Identify which cell holds the provided text, then report its (X, Y) central coordinate. 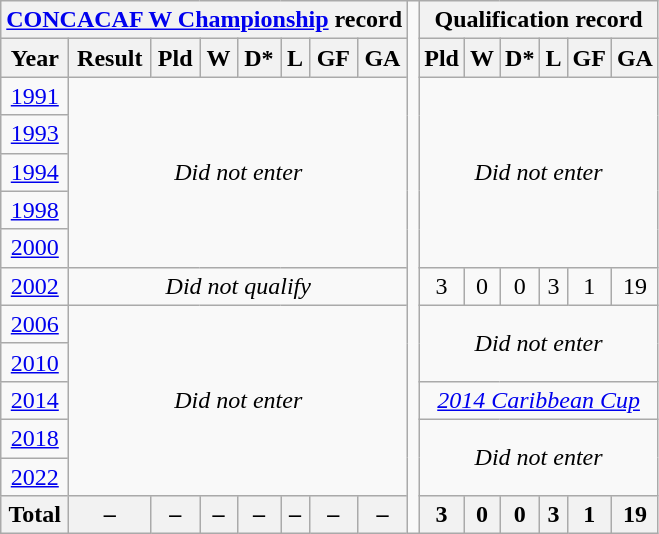
2014 Caribbean Cup (539, 400)
2014 (35, 400)
2018 (35, 438)
1998 (35, 210)
Total (35, 515)
1991 (35, 96)
Year (35, 58)
CONCACAF W Championship record (204, 20)
1993 (35, 134)
2022 (35, 477)
Result (110, 58)
2002 (35, 286)
Did not qualify (238, 286)
2006 (35, 324)
2010 (35, 362)
2000 (35, 248)
Qualification record (539, 20)
1994 (35, 172)
